Search for the cell housing the specified text and yield its [X, Y] center coordinate. 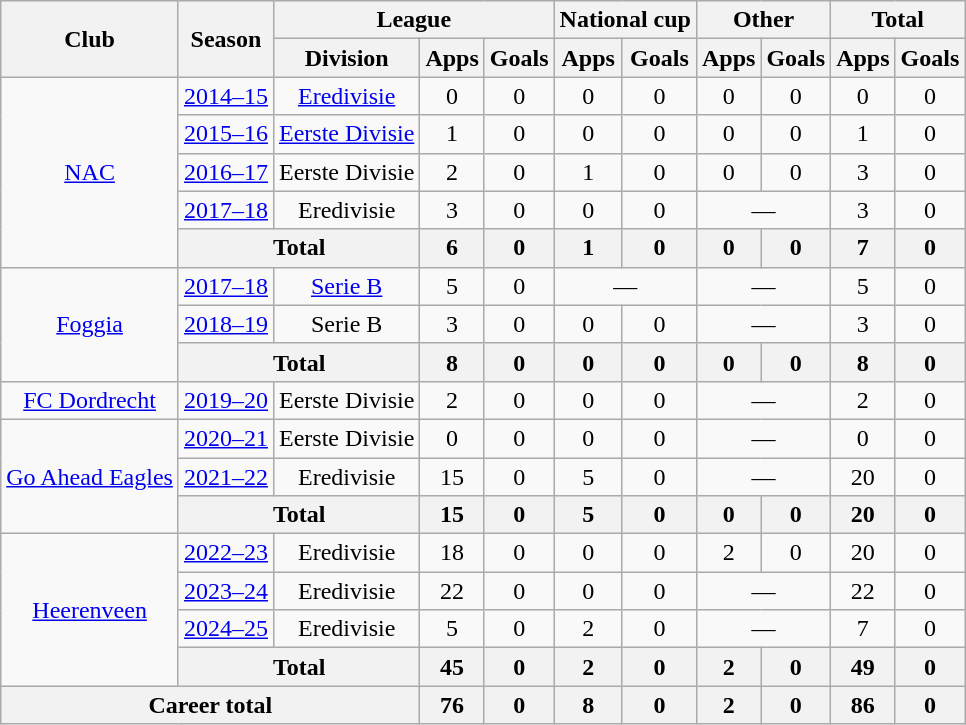
Go Ahead Eagles [90, 476]
Other [763, 20]
18 [452, 553]
Foggia [90, 324]
2024–25 [226, 629]
FC Dordrecht [90, 400]
Division [346, 58]
NAC [90, 172]
2022–23 [226, 553]
2020–21 [226, 438]
Career total [210, 705]
2021–22 [226, 477]
Club [90, 39]
45 [452, 667]
2014–15 [226, 96]
6 [452, 248]
2018–19 [226, 324]
2023–24 [226, 591]
49 [863, 667]
76 [452, 705]
League [414, 20]
National cup [625, 20]
2015–16 [226, 134]
Heerenveen [90, 610]
2016–17 [226, 172]
86 [863, 705]
2019–20 [226, 400]
Season [226, 39]
